Provide the (x, y) coordinate of the cell's center where the given text is located.  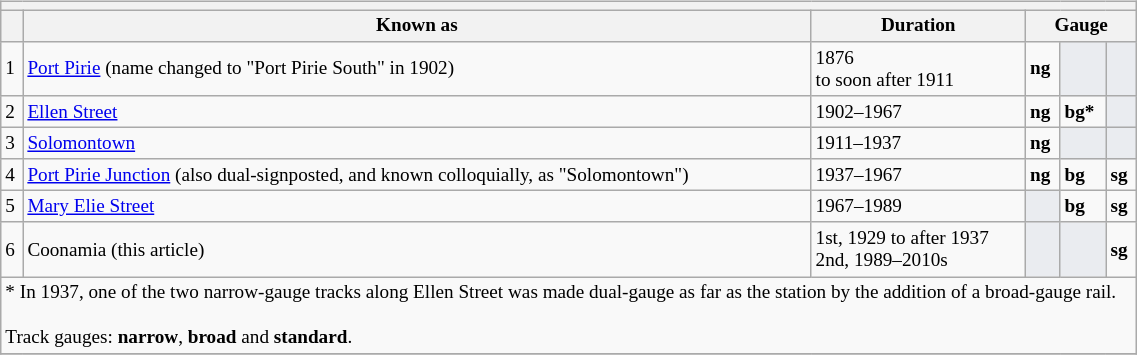
5 (12, 207)
6 (12, 249)
3 (12, 144)
Port Pirie (name changed to "Port Pirie South" in 1902) (417, 69)
bg* (1083, 112)
Ellen Street (417, 112)
Coonamia (this article) (417, 249)
1 (12, 69)
4 (12, 175)
1st, 1929 to after 19372nd, 1989–2010s (918, 249)
1902–1967 (918, 112)
Solomontown (417, 144)
1967–1989 (918, 207)
Known as (417, 26)
1876to soon after 1911 (918, 69)
Mary Elie Street (417, 207)
Duration (918, 26)
1937–1967 (918, 175)
2 (12, 112)
Gauge (1080, 26)
1911–1937 (918, 144)
Port Pirie Junction (also dual-signposted, and known colloquially, as "Solomontown") (417, 175)
